Search for the cell housing the specified text and yield its [X, Y] center coordinate. 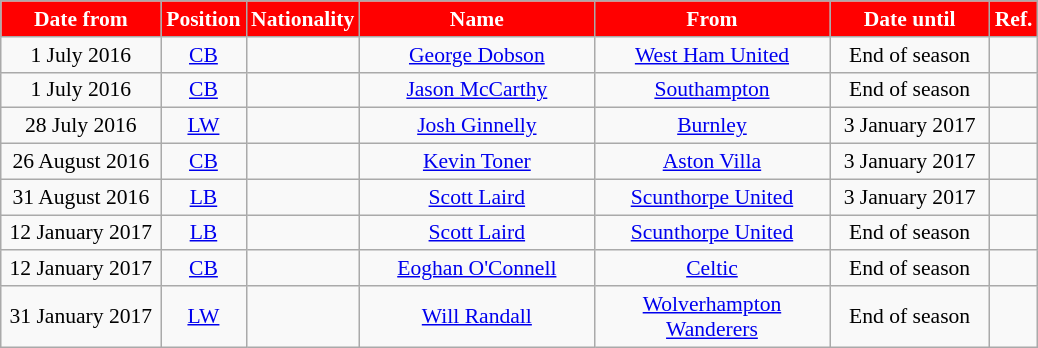
Wolverhampton Wanderers [712, 316]
West Ham United [712, 55]
Date from [81, 19]
28 July 2016 [81, 126]
Aston Villa [712, 162]
31 January 2017 [81, 316]
Will Randall [476, 316]
Jason McCarthy [476, 90]
Ref. [1014, 19]
31 August 2016 [81, 197]
Name [476, 19]
George Dobson [476, 55]
Josh Ginnelly [476, 126]
Eoghan O'Connell [476, 269]
Kevin Toner [476, 162]
Burnley [712, 126]
26 August 2016 [81, 162]
Date until [910, 19]
Southampton [712, 90]
Position [204, 19]
From [712, 19]
Celtic [712, 269]
Nationality [302, 19]
